Pinpoint the cell where the given text exists, returning its (x, y) midpoint coordinate. 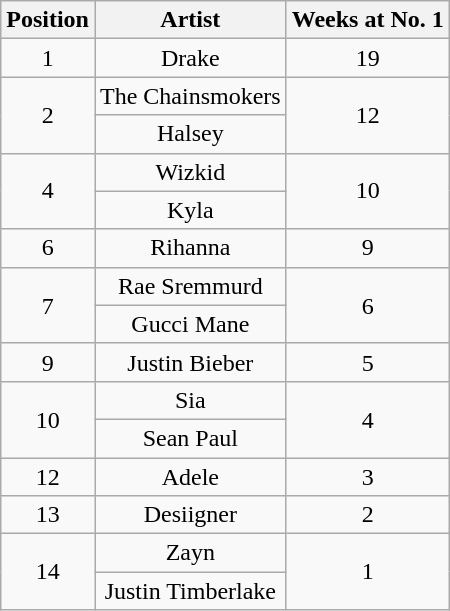
Drake (190, 58)
Halsey (190, 134)
Rihanna (190, 248)
Justin Timberlake (190, 591)
7 (48, 305)
13 (48, 515)
Adele (190, 477)
Zayn (190, 553)
Sia (190, 400)
5 (368, 362)
Weeks at No. 1 (368, 20)
The Chainsmokers (190, 96)
Rae Sremmurd (190, 286)
Desiigner (190, 515)
14 (48, 572)
Position (48, 20)
3 (368, 477)
Justin Bieber (190, 362)
Wizkid (190, 172)
19 (368, 58)
Sean Paul (190, 438)
Kyla (190, 210)
Artist (190, 20)
Gucci Mane (190, 324)
